Capture the cell that displays the provided text and extract its (x, y) central coordinate. 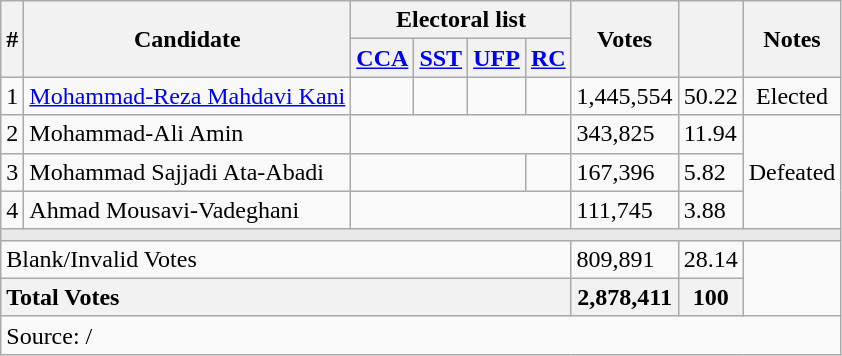
100 (710, 297)
28.14 (710, 259)
# (12, 39)
Votes (624, 39)
UFP (497, 58)
4 (12, 210)
Mohammad Sajjadi Ata-Abadi (188, 172)
Total Votes (286, 297)
Ahmad Mousavi-Vadeghani (188, 210)
SST (441, 58)
343,825 (624, 134)
RC (548, 58)
Source: / (421, 335)
167,396 (624, 172)
5.82 (710, 172)
2,878,411 (624, 297)
11.94 (710, 134)
3.88 (710, 210)
Mohammad-Reza Mahdavi Kani (188, 96)
2 (12, 134)
Electoral list (461, 20)
1,445,554 (624, 96)
111,745 (624, 210)
Mohammad-Ali Amin (188, 134)
CCA (382, 58)
50.22 (710, 96)
809,891 (624, 259)
3 (12, 172)
Defeated (792, 172)
Candidate (188, 39)
1 (12, 96)
Elected (792, 96)
Notes (792, 39)
Blank/Invalid Votes (286, 259)
